Output the [x, y] coordinate of the center of the cell containing the given text.  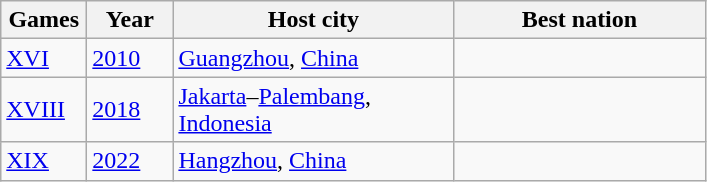
Jakarta–Palembang, Indonesia [314, 110]
Games [44, 20]
2022 [130, 161]
XVIII [44, 110]
2010 [130, 58]
XVI [44, 58]
XIX [44, 161]
Host city [314, 20]
Best nation [580, 20]
Hangzhou, China [314, 161]
Year [130, 20]
Guangzhou, China [314, 58]
2018 [130, 110]
